Capture the cell that displays the provided text and extract its [X, Y] central coordinate. 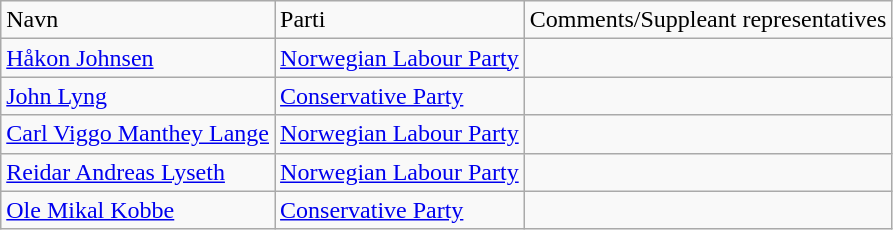
John Lyng [138, 96]
Navn [138, 20]
Parti [400, 20]
Ole Mikal Kobbe [138, 210]
Reidar Andreas Lyseth [138, 172]
Comments/Suppleant representatives [708, 20]
Carl Viggo Manthey Lange [138, 134]
Håkon Johnsen [138, 58]
